Output the [x, y] coordinate of the center of the cell containing the given text.  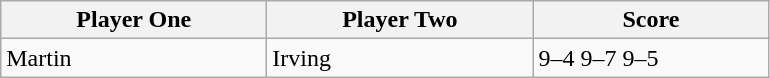
Player Two [400, 20]
9–4 9–7 9–5 [651, 58]
Irving [400, 58]
Score [651, 20]
Martin [134, 58]
Player One [134, 20]
